Capture the cell that displays the provided text and extract its (X, Y) central coordinate. 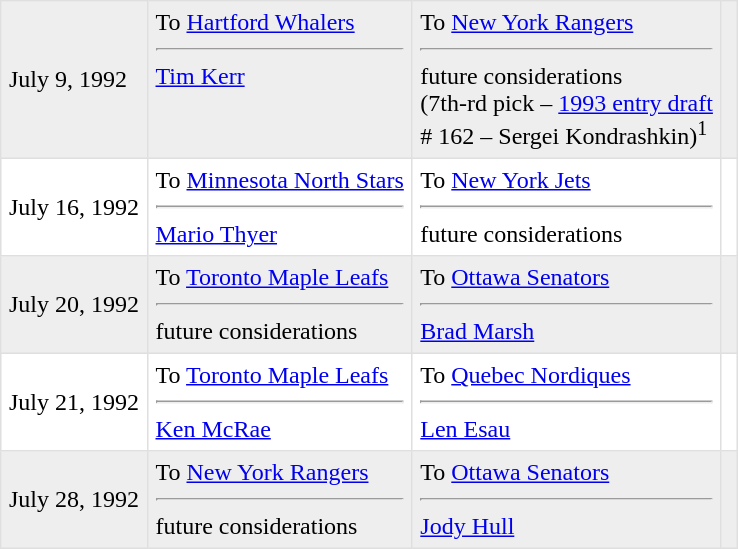
To Hartford WhalersTim Kerr (280, 80)
July 21, 1992 (74, 403)
To Minnesota North StarsMario Thyer (280, 208)
To New York Rangersfuture considerations(7th-rd pick – 1993 entry draft# 162 – Sergei Kondrashkin)1 (566, 80)
To Toronto Maple LeafsKen McRae (280, 403)
To Quebec NordiquesLen Esau (566, 403)
July 28, 1992 (74, 500)
To Ottawa SenatorsJody Hull (566, 500)
To New York Rangersfuture considerations (280, 500)
July 9, 1992 (74, 80)
To New York Jetsfuture considerations (566, 208)
July 16, 1992 (74, 208)
July 20, 1992 (74, 305)
To Ottawa SenatorsBrad Marsh (566, 305)
To Toronto Maple Leafsfuture considerations (280, 305)
